Determine the (x, y) coordinate at the center of the cell enclosing the given text.  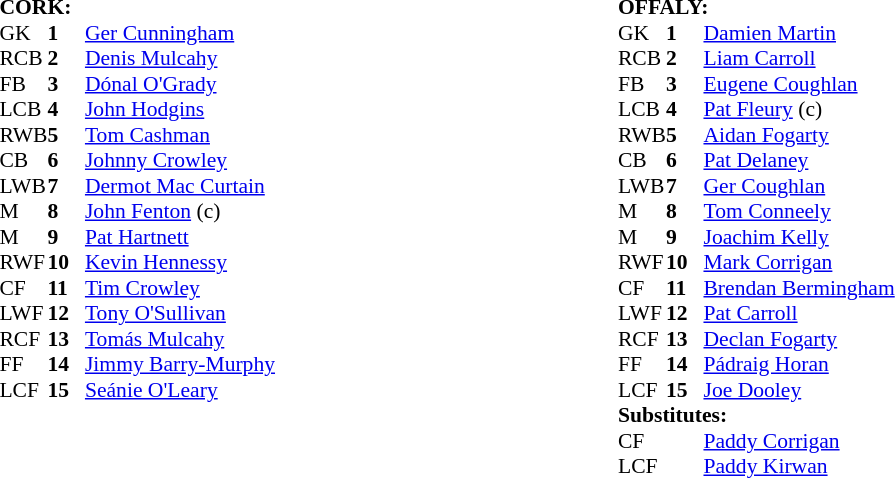
Joachim Kelly (798, 237)
Tom Conneely (798, 211)
RWF (642, 263)
Denis Mulcahy (180, 59)
LWB (642, 186)
Brendan Bermingham (798, 288)
Damien Martin (798, 33)
Tony O'Sullivan (180, 313)
Dermot Mac Curtain (180, 186)
Declan Fogarty (798, 339)
Dónal O'Grady (180, 84)
Pat Delaney (798, 161)
Pat Carroll (798, 313)
Joe Dooley (798, 390)
Paddy Corrigan (798, 441)
Jimmy Barry-Murphy (180, 365)
RWB (642, 135)
Tim Crowley (180, 288)
LCB (642, 109)
Johnny Crowley (180, 161)
Ger Cunningham (180, 33)
Tomás Mulcahy (180, 339)
LCF (642, 390)
FF (642, 365)
Liam Carroll (798, 59)
RCF (642, 339)
GK (642, 33)
Pádraig Horan (798, 365)
LWF (642, 313)
RCB (642, 59)
Pat Hartnett (180, 237)
Mark Corrigan (798, 263)
FB (642, 84)
CB (642, 161)
Seánie O'Leary (180, 390)
Substitutes: (756, 415)
Kevin Hennessy (180, 263)
Pat Fleury (c) (798, 109)
Eugene Coughlan (798, 84)
Ger Coughlan (798, 186)
Aidan Fogarty (798, 135)
John Fenton (c) (180, 211)
Tom Cashman (180, 135)
John Hodgins (180, 109)
